Return the (X, Y) coordinate for the center point of the cell that contains the specified text.  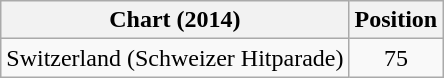
Switzerland (Schweizer Hitparade) (175, 58)
Chart (2014) (175, 20)
Position (396, 20)
75 (396, 58)
